Output the (X, Y) coordinate of the center of the cell containing the given text.  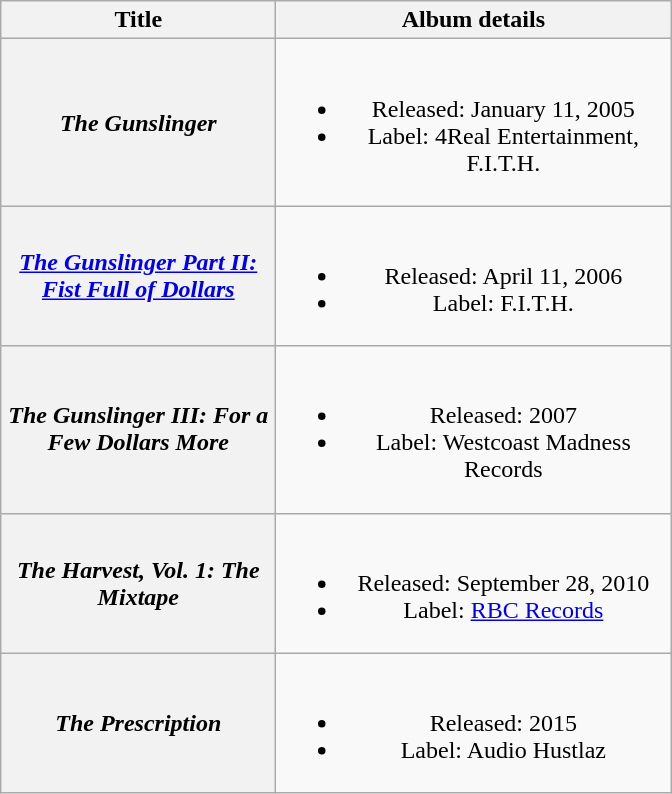
Released: September 28, 2010Label: RBC Records (474, 583)
Title (138, 20)
The Harvest, Vol. 1: The Mixtape (138, 583)
Album details (474, 20)
The Gunslinger III: For a Few Dollars More (138, 430)
The Gunslinger Part II: Fist Full of Dollars (138, 276)
Released: April 11, 2006Label: F.I.T.H. (474, 276)
The Prescription (138, 723)
The Gunslinger (138, 122)
Released: January 11, 2005Label: 4Real Entertainment, F.I.T.H. (474, 122)
Released: 2007Label: Westcoast Madness Records (474, 430)
Released: 2015Label: Audio Hustlaz (474, 723)
